Return (X, Y) of the center of cell containing provided text 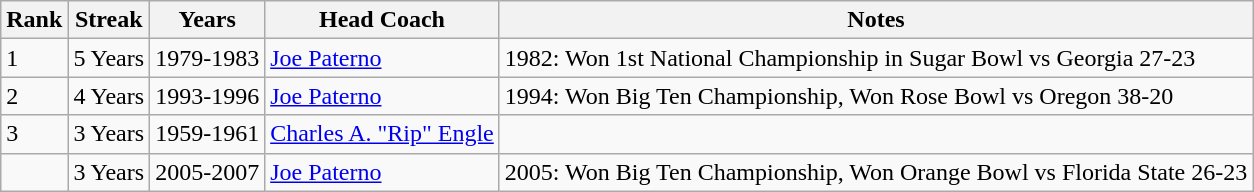
Streak (109, 20)
1993-1996 (208, 96)
2 (34, 96)
Charles A. "Rip" Engle (382, 134)
1994: Won Big Ten Championship, Won Rose Bowl vs Oregon 38-20 (876, 96)
Head Coach (382, 20)
2005: Won Big Ten Championship, Won Orange Bowl vs Florida State 26-23 (876, 172)
Years (208, 20)
1 (34, 58)
Notes (876, 20)
3 (34, 134)
2005-2007 (208, 172)
5 Years (109, 58)
1979-1983 (208, 58)
4 Years (109, 96)
1959-1961 (208, 134)
1982: Won 1st National Championship in Sugar Bowl vs Georgia 27-23 (876, 58)
Rank (34, 20)
